Scan for the cell matching the given text and deliver its (X, Y) coordinate at center. 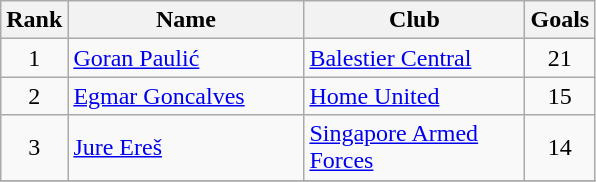
Club (414, 20)
2 (34, 96)
14 (560, 148)
Rank (34, 20)
3 (34, 148)
Goran Paulić (186, 58)
Balestier Central (414, 58)
Home United (414, 96)
Jure Ereš (186, 148)
Name (186, 20)
1 (34, 58)
15 (560, 96)
21 (560, 58)
Goals (560, 20)
Egmar Goncalves (186, 96)
Singapore Armed Forces (414, 148)
